Scan for the cell matching the given text and deliver its (x, y) coordinate at center. 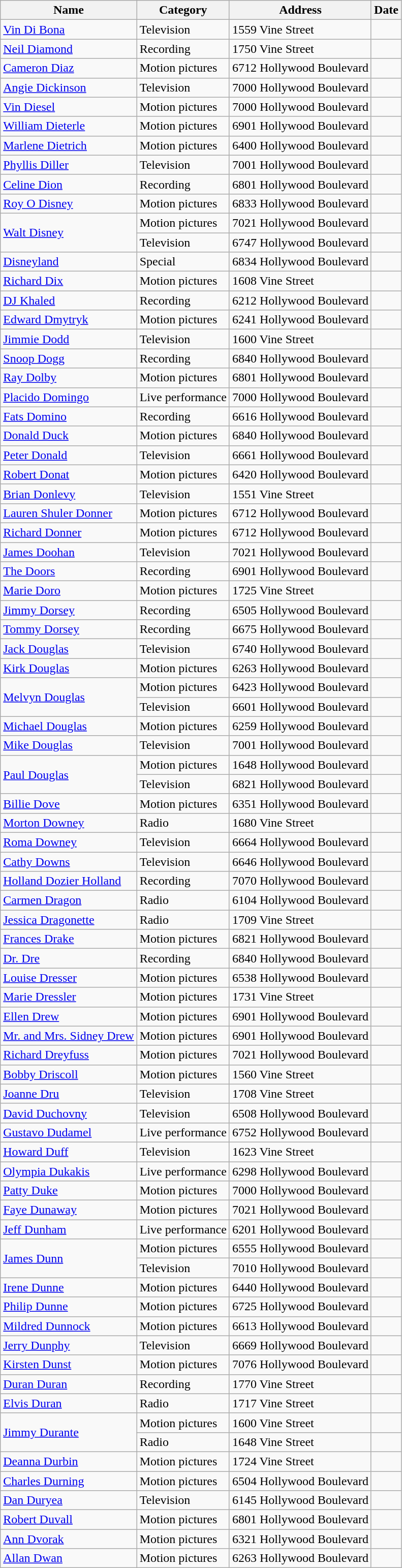
Richard Dreyfuss (69, 1055)
6505 Hollywood Boulevard (300, 610)
Marie Dressler (69, 997)
Category (183, 10)
1709 Vine Street (300, 920)
Howard Duff (69, 1152)
1560 Vine Street (300, 1074)
1725 Vine Street (300, 591)
Cathy Downs (69, 862)
6440 Hollywood Boulevard (300, 1287)
Deanna Durbin (69, 1461)
6555 Hollywood Boulevard (300, 1249)
6321 Hollywood Boulevard (300, 1539)
6740 Hollywood Boulevard (300, 649)
6201 Hollywood Boulevard (300, 1229)
Mike Douglas (69, 745)
Special (183, 262)
Lauren Shuler Donner (69, 513)
Paul Douglas (69, 774)
1648 Hollywood Boulevard (300, 765)
Roma Downey (69, 842)
6752 Hollywood Boulevard (300, 1132)
6504 Hollywood Boulevard (300, 1481)
6675 Hollywood Boulevard (300, 629)
Duran Duran (69, 1384)
1750 Vine Street (300, 49)
6298 Hollywood Boulevard (300, 1171)
William Dieterle (69, 126)
6646 Hollywood Boulevard (300, 862)
Angie Dickinson (69, 87)
Irene Dunne (69, 1287)
Vin Diesel (69, 107)
Peter Donald (69, 455)
Jeff Dunham (69, 1229)
Philip Dunne (69, 1307)
Michael Douglas (69, 726)
DJ Khaled (69, 300)
Brian Donlevy (69, 494)
1623 Vine Street (300, 1152)
Placido Domingo (69, 397)
Charles Durning (69, 1481)
Ellen Drew (69, 1016)
6601 Hollywood Boulevard (300, 707)
Richard Donner (69, 532)
Celine Dion (69, 184)
6833 Hollywood Boulevard (300, 203)
Carmen Dragon (69, 900)
Marlene Dietrich (69, 145)
6747 Hollywood Boulevard (300, 243)
Kirk Douglas (69, 668)
7076 Hollywood Boulevard (300, 1365)
6104 Hollywood Boulevard (300, 900)
1551 Vine Street (300, 494)
6834 Hollywood Boulevard (300, 262)
Disneyland (69, 262)
Mr. and Mrs. Sidney Drew (69, 1036)
Kirsten Dunst (69, 1365)
1724 Vine Street (300, 1461)
Allan Dwan (69, 1558)
Jerry Dunphy (69, 1345)
6351 Hollywood Boulevard (300, 803)
6259 Hollywood Boulevard (300, 726)
1648 Vine Street (300, 1442)
Melvyn Douglas (69, 697)
1717 Vine Street (300, 1403)
Jessica Dragonette (69, 920)
Billie Dove (69, 803)
Jack Douglas (69, 649)
7010 Hollywood Boulevard (300, 1268)
Mildred Dunnock (69, 1326)
6400 Hollywood Boulevard (300, 145)
1770 Vine Street (300, 1384)
Bobby Driscoll (69, 1074)
Richard Dix (69, 281)
Holland Dozier Holland (69, 881)
Robert Donat (69, 474)
Jimmy Dorsey (69, 610)
Snoop Dogg (69, 358)
7070 Hollywood Boulevard (300, 881)
Vin Di Bona (69, 29)
The Doors (69, 571)
Walt Disney (69, 232)
Dr. Dre (69, 958)
Dan Duryea (69, 1500)
1731 Vine Street (300, 997)
Roy O Disney (69, 203)
Phyllis Diller (69, 165)
Elvis Duran (69, 1403)
Jimmy Durante (69, 1432)
6423 Hollywood Boulevard (300, 687)
Ray Dolby (69, 378)
6538 Hollywood Boulevard (300, 978)
Frances Drake (69, 939)
6725 Hollywood Boulevard (300, 1307)
6508 Hollywood Boulevard (300, 1113)
James Dunn (69, 1258)
Patty Duke (69, 1191)
Morton Downey (69, 823)
Olympia Dukakis (69, 1171)
Robert Duvall (69, 1520)
1559 Vine Street (300, 29)
Gustavo Dudamel (69, 1132)
6613 Hollywood Boulevard (300, 1326)
Date (386, 10)
Ann Dvorak (69, 1539)
6669 Hollywood Boulevard (300, 1345)
Donald Duck (69, 436)
Neil Diamond (69, 49)
6664 Hollywood Boulevard (300, 842)
6420 Hollywood Boulevard (300, 474)
Address (300, 10)
Louise Dresser (69, 978)
6616 Hollywood Boulevard (300, 416)
6661 Hollywood Boulevard (300, 455)
1680 Vine Street (300, 823)
Name (69, 10)
Edward Dmytryk (69, 320)
Jimmie Dodd (69, 339)
James Doohan (69, 552)
Joanne Dru (69, 1094)
1708 Vine Street (300, 1094)
6145 Hollywood Boulevard (300, 1500)
6241 Hollywood Boulevard (300, 320)
Tommy Dorsey (69, 629)
1608 Vine Street (300, 281)
Cameron Diaz (69, 68)
6212 Hollywood Boulevard (300, 300)
David Duchovny (69, 1113)
Faye Dunaway (69, 1210)
Fats Domino (69, 416)
Marie Doro (69, 591)
